Return the [x, y] coordinate for the center point of the cell that contains the specified text.  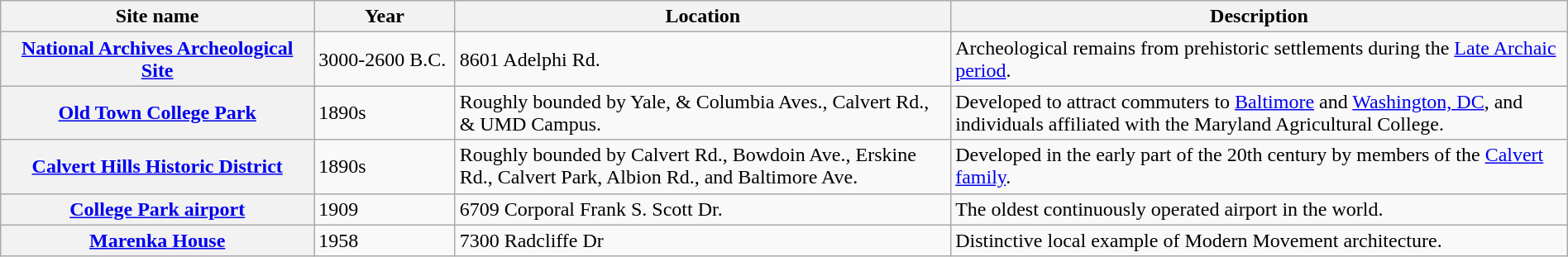
8601 Adelphi Rd. [703, 59]
Location [703, 17]
Calvert Hills Historic District [157, 167]
The oldest continuously operated airport in the world. [1260, 209]
Description [1260, 17]
7300 Radcliffe Dr [703, 240]
Archeological remains from prehistoric settlements during the Late Archaic period. [1260, 59]
3000-2600 B.C. [385, 59]
Distinctive local example of Modern Movement architecture. [1260, 240]
Developed to attract commuters to Baltimore and Washington, DC, and individuals affiliated with the Maryland Agricultural College. [1260, 112]
Site name [157, 17]
Developed in the early part of the 20th century by members of the Calvert family. [1260, 167]
Marenka House [157, 240]
National Archives Archeological Site [157, 59]
Old Town College Park [157, 112]
College Park airport [157, 209]
6709 Corporal Frank S. Scott Dr. [703, 209]
Year [385, 17]
Roughly bounded by Yale, & Columbia Aves., Calvert Rd., & UMD Campus. [703, 112]
1958 [385, 240]
Roughly bounded by Calvert Rd., Bowdoin Ave., Erskine Rd., Calvert Park, Albion Rd., and Baltimore Ave. [703, 167]
1909 [385, 209]
